Extract the [X, Y] coordinate from the center of the cell holding the provided text.  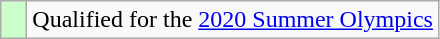
Qualified for the 2020 Summer Olympics [233, 20]
